Search for the cell housing the specified text and yield its [X, Y] center coordinate. 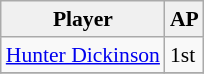
AP [184, 19]
Player [83, 19]
1st [184, 55]
Hunter Dickinson [83, 55]
